Pinpoint the cell where the given text exists, returning its [X, Y] midpoint coordinate. 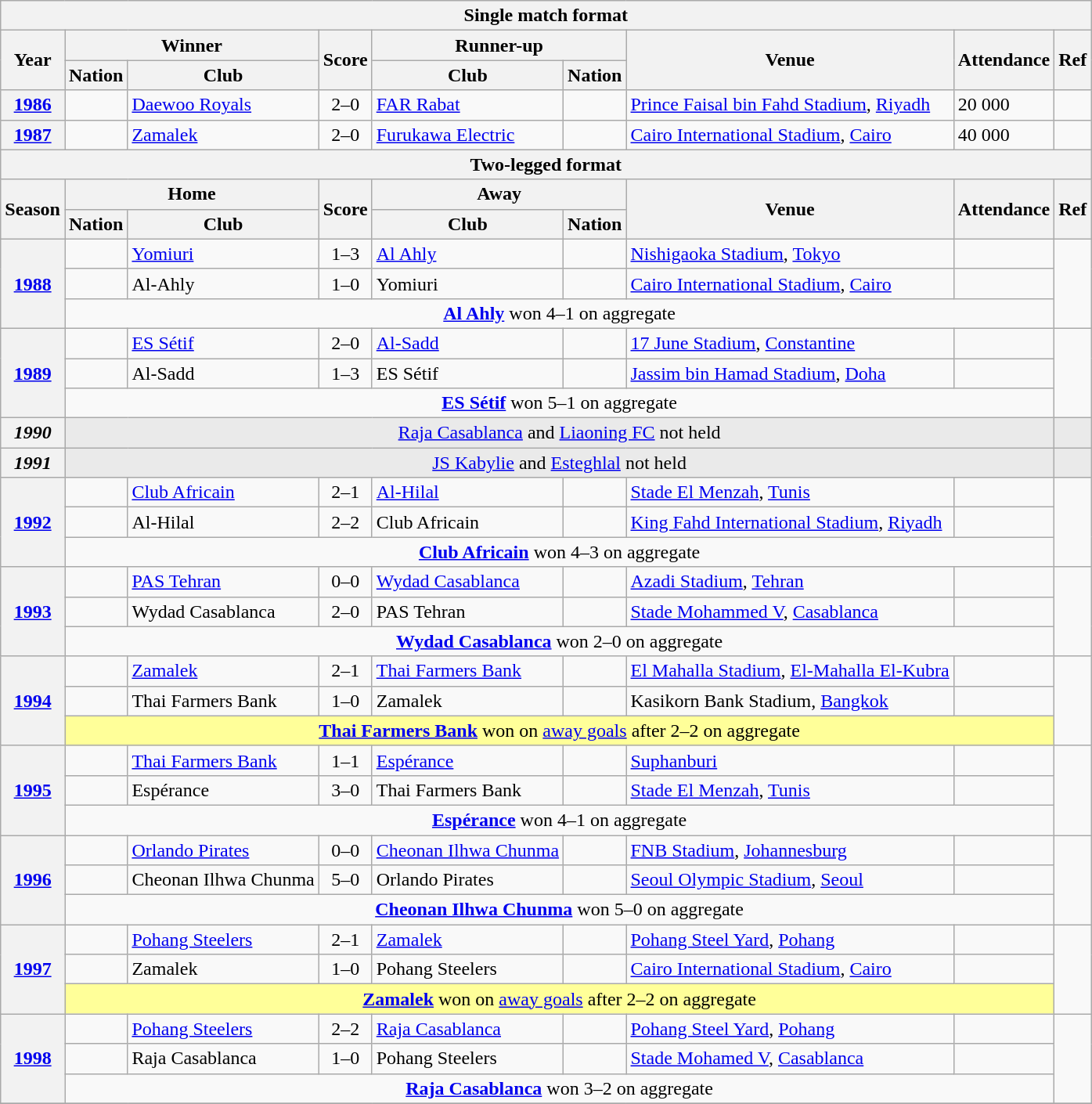
Zamalek won on away goals after 2–2 on aggregate [559, 999]
King Fahd International Stadium, Riyadh [790, 522]
Al Ahly [467, 254]
Espérance won 4–1 on aggregate [559, 820]
Year [33, 60]
Al Ahly won 4–1 on aggregate [559, 313]
FNB Stadium, Johannesburg [790, 850]
Seoul Olympic Stadium, Seoul [790, 880]
Single match format [546, 16]
Raja Casablanca won 3–2 on aggregate [559, 1088]
17 June Stadium, Constantine [790, 343]
Azadi Stadium, Tehran [790, 582]
Club Africain won 4–3 on aggregate [559, 552]
Winner [191, 45]
Wydad Casablanca won 2–0 on aggregate [559, 641]
1993 [33, 612]
Nishigaoka Stadium, Tokyo [790, 254]
Furukawa Electric [467, 135]
1995 [33, 790]
1986 [33, 105]
Runner-up [499, 45]
1996 [33, 879]
20 000 [1004, 105]
ES Sétif won 5–1 on aggregate [559, 403]
El Mahalla Stadium, El-Mahalla El-Kubra [790, 671]
1997 [33, 969]
1990 [33, 433]
1–1 [345, 760]
Kasikorn Bank Stadium, Bangkok [790, 701]
Cheonan Ilhwa Chunma won 5–0 on aggregate [559, 910]
1987 [33, 135]
3–0 [345, 790]
1992 [33, 522]
1991 [33, 463]
FAR Rabat [467, 105]
Away [499, 194]
Jassim bin Hamad Stadium, Doha [790, 373]
JS Kabylie and Esteghlal not held [559, 463]
Suphanburi [790, 760]
1988 [33, 283]
Prince Faisal bin Fahd Stadium, Riyadh [790, 105]
Stade Mohammed V, Casablanca [790, 612]
1998 [33, 1059]
1994 [33, 701]
Daewoo Royals [223, 105]
Season [33, 209]
Al-Ahly [223, 283]
1989 [33, 373]
40 000 [1004, 135]
Thai Farmers Bank won on away goals after 2–2 on aggregate [559, 731]
Two-legged format [546, 164]
Stade Mohamed V, Casablanca [790, 1059]
Home [191, 194]
Raja Casablanca and Liaoning FC not held [559, 433]
5–0 [345, 880]
